Provide the [X, Y] coordinate of the cell's center where the given text is located.  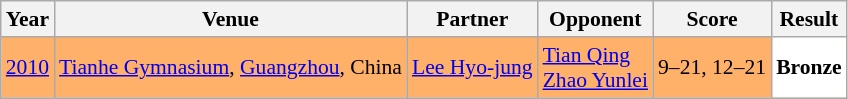
Year [28, 19]
Tianhe Gymnasium, Guangzhou, China [230, 68]
Score [712, 19]
Partner [472, 19]
2010 [28, 68]
9–21, 12–21 [712, 68]
Result [809, 19]
Bronze [809, 68]
Tian Qing Zhao Yunlei [596, 68]
Venue [230, 19]
Lee Hyo-jung [472, 68]
Opponent [596, 19]
